Scan for the cell matching the given text and deliver its [x, y] coordinate at center. 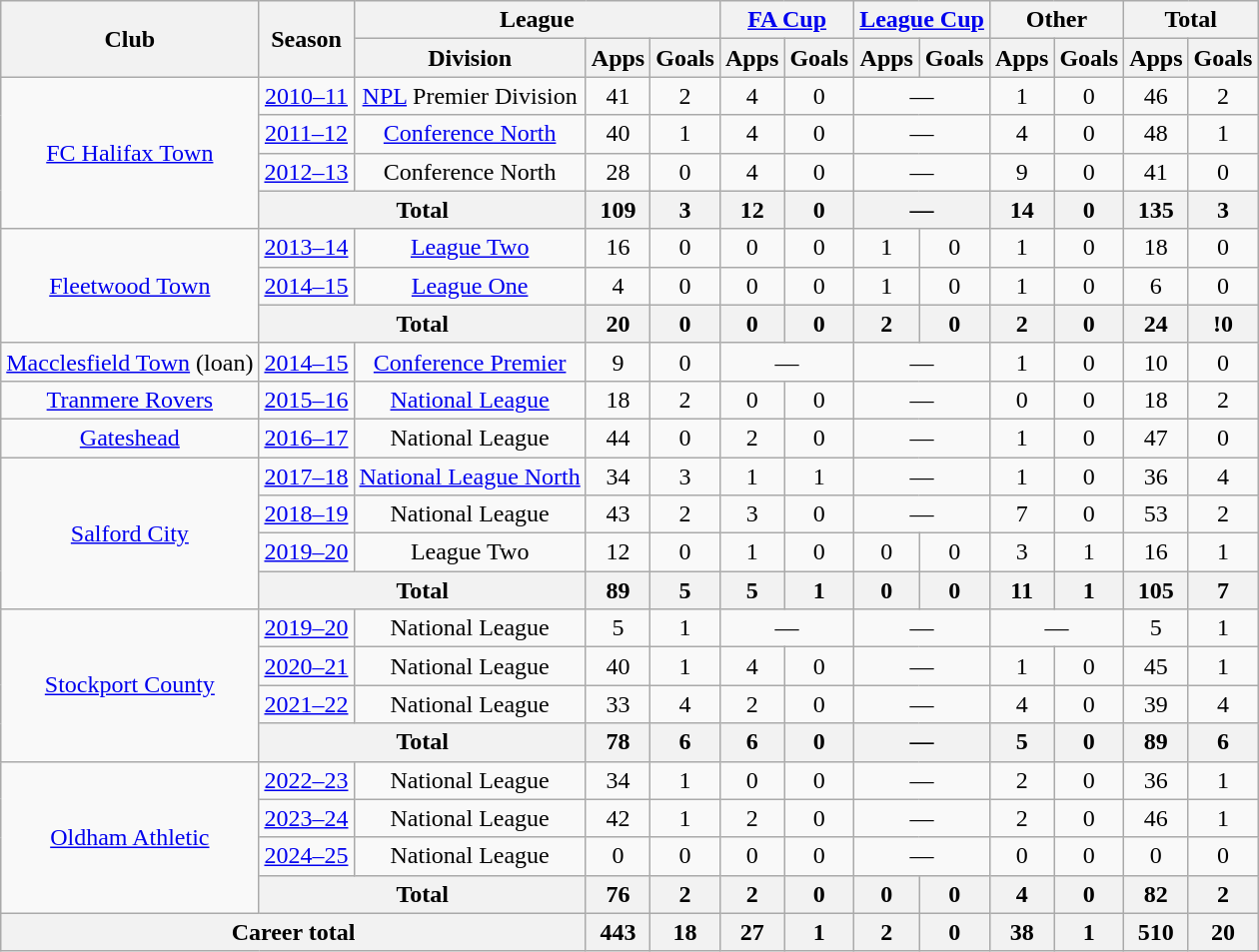
82 [1156, 894]
47 [1156, 438]
510 [1156, 932]
Fleetwood Town [130, 286]
2023–24 [306, 818]
33 [618, 704]
2018–19 [306, 514]
27 [751, 932]
2017–18 [306, 476]
53 [1156, 514]
Gateshead [130, 438]
2020–21 [306, 666]
10 [1156, 362]
14 [1021, 210]
2013–14 [306, 248]
2012–13 [306, 172]
FA Cup [786, 20]
2021–22 [306, 704]
League Cup [922, 20]
FC Halifax Town [130, 153]
76 [618, 894]
Division [470, 58]
44 [618, 438]
!0 [1223, 324]
Macclesfield Town (loan) [130, 362]
Other [1056, 20]
Season [306, 39]
NPL Premier Division [470, 96]
28 [618, 172]
24 [1156, 324]
105 [1156, 590]
National League North [470, 476]
Club [130, 39]
2010–11 [306, 96]
109 [618, 210]
39 [1156, 704]
Tranmere Rovers [130, 400]
42 [618, 818]
11 [1021, 590]
135 [1156, 210]
2024–25 [306, 856]
45 [1156, 666]
League [537, 20]
38 [1021, 932]
2015–16 [306, 400]
443 [618, 932]
Oldham Athletic [130, 837]
43 [618, 514]
Salford City [130, 533]
League One [470, 286]
48 [1156, 134]
Career total [294, 932]
2011–12 [306, 134]
Conference Premier [470, 362]
2016–17 [306, 438]
Stockport County [130, 685]
78 [618, 742]
2022–23 [306, 780]
